Identify which cell holds the provided text, then report its (x, y) central coordinate. 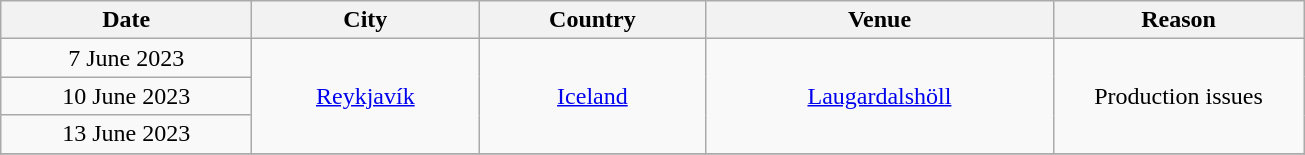
Country (592, 20)
Laugardalshöll (880, 96)
7 June 2023 (126, 58)
Date (126, 20)
10 June 2023 (126, 96)
Reason (1178, 20)
Production issues (1178, 96)
Reykjavík (366, 96)
City (366, 20)
Iceland (592, 96)
Venue (880, 20)
13 June 2023 (126, 134)
